Locate the cell with the specified text and output its [x, y] center coordinate. 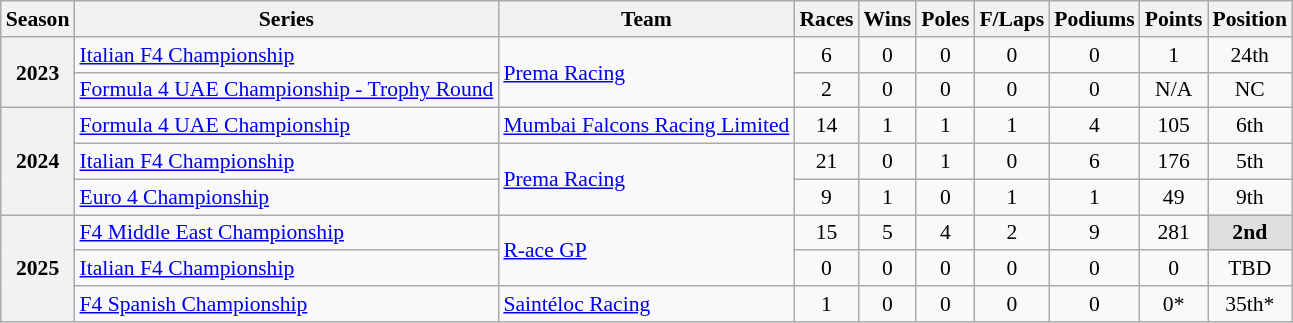
281 [1174, 233]
0* [1174, 304]
Poles [945, 19]
Podiums [1094, 19]
49 [1174, 197]
Formula 4 UAE Championship [286, 126]
TBD [1250, 269]
5th [1250, 162]
105 [1174, 126]
2025 [38, 268]
Mumbai Falcons Racing Limited [646, 126]
2024 [38, 162]
5 [888, 233]
176 [1174, 162]
2023 [38, 72]
R-ace GP [646, 250]
F/Laps [1012, 19]
Series [286, 19]
15 [826, 233]
Position [1250, 19]
Wins [888, 19]
Races [826, 19]
Season [38, 19]
6th [1250, 126]
NC [1250, 90]
21 [826, 162]
F4 Middle East Championship [286, 233]
F4 Spanish Championship [286, 304]
N/A [1174, 90]
35th* [1250, 304]
14 [826, 126]
24th [1250, 55]
Team [646, 19]
Euro 4 Championship [286, 197]
Formula 4 UAE Championship - Trophy Round [286, 90]
9th [1250, 197]
2nd [1250, 233]
Points [1174, 19]
Saintéloc Racing [646, 304]
